From the cell containing the given text, extract its center point as [X, Y] coordinate. 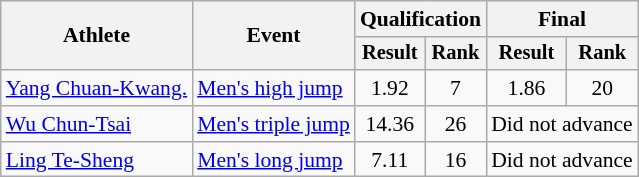
Final [562, 19]
Yang Chuan-Kwang. [96, 88]
1.92 [390, 88]
Event [274, 36]
7 [456, 88]
14.36 [390, 124]
Did not advance [562, 124]
26 [456, 124]
Men's triple jump [274, 124]
Athlete [96, 36]
1.86 [526, 88]
Qualification [420, 19]
Men's high jump [274, 88]
20 [602, 88]
Wu Chun-Tsai [96, 124]
